Pinpoint the cell where the given text exists, returning its (X, Y) midpoint coordinate. 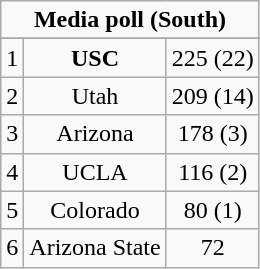
Arizona (95, 134)
UCLA (95, 172)
116 (2) (212, 172)
4 (12, 172)
Arizona State (95, 248)
Media poll (South) (130, 20)
Utah (95, 96)
80 (1) (212, 210)
USC (95, 58)
178 (3) (212, 134)
Colorado (95, 210)
6 (12, 248)
3 (12, 134)
5 (12, 210)
2 (12, 96)
225 (22) (212, 58)
72 (212, 248)
1 (12, 58)
209 (14) (212, 96)
